Scan for the cell matching the given text and deliver its (x, y) coordinate at center. 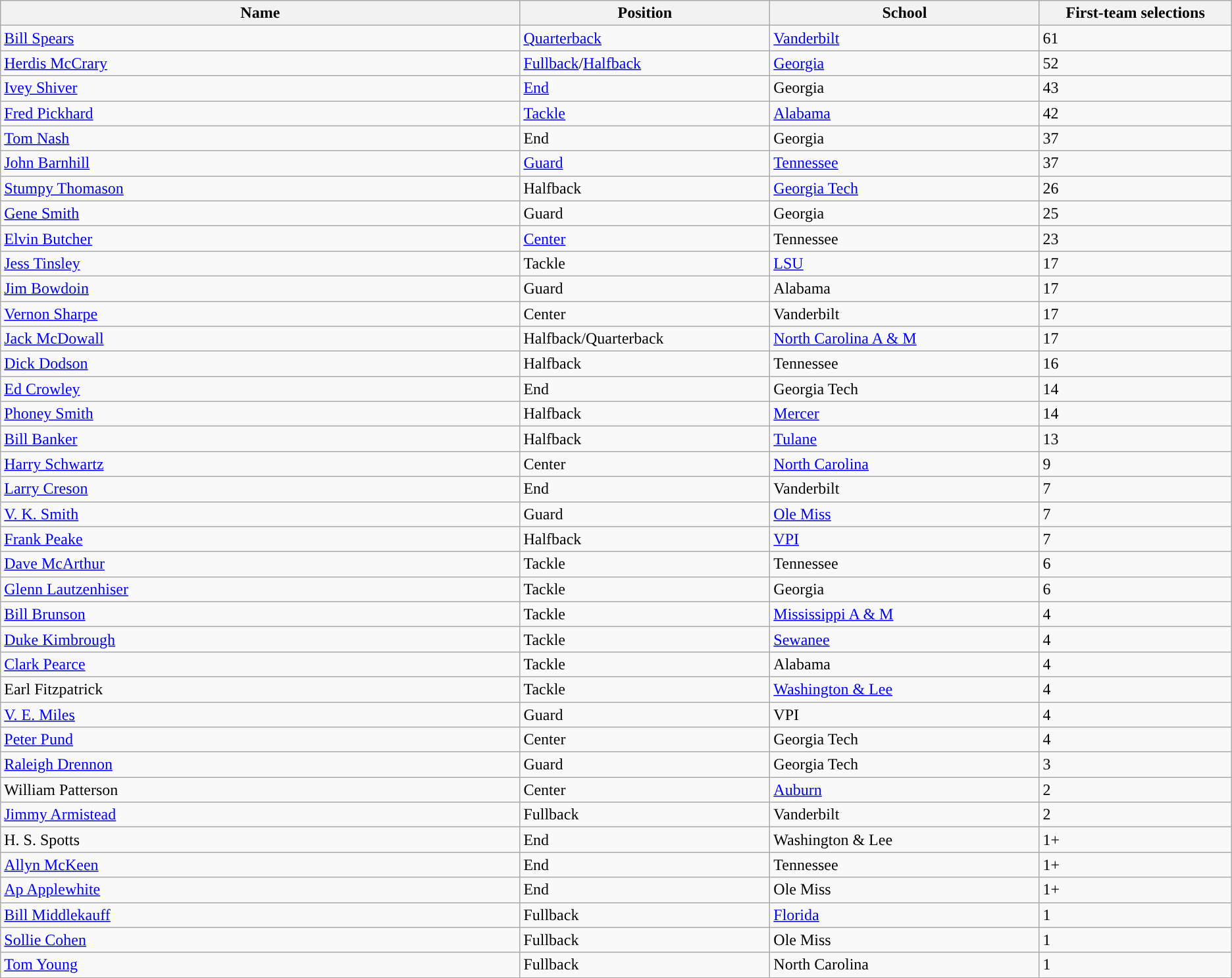
LSU (904, 263)
Tom Nash (261, 138)
Jack McDowall (261, 339)
Raleigh Drennon (261, 765)
V. E. Miles (261, 714)
Allyn McKeen (261, 865)
Jimmy Armistead (261, 815)
North Carolina A & M (904, 339)
26 (1135, 188)
Ivey Shiver (261, 88)
Bill Middlekauff (261, 915)
Tulane (904, 439)
23 (1135, 238)
Harry Schwartz (261, 464)
Jess Tinsley (261, 263)
Name (261, 13)
25 (1135, 213)
Sollie Cohen (261, 940)
Auburn (904, 790)
William Patterson (261, 790)
42 (1135, 113)
Ed Crowley (261, 389)
Jim Bowdoin (261, 288)
Stumpy Thomason (261, 188)
Duke Kimbrough (261, 639)
Gene Smith (261, 213)
School (904, 13)
16 (1135, 364)
Dave McArthur (261, 564)
John Barnhill (261, 163)
First-team selections (1135, 13)
V. K. Smith (261, 514)
Mercer (904, 414)
Tom Young (261, 965)
Position (645, 13)
Herdis McCrary (261, 63)
Bill Brunson (261, 614)
Fullback/Halfback (645, 63)
Bill Spears (261, 38)
H. S. Spotts (261, 840)
Dick Dodson (261, 364)
13 (1135, 439)
Mississippi A & M (904, 614)
Ap Applewhite (261, 890)
Earl Fitzpatrick (261, 689)
Sewanee (904, 639)
Halfback/Quarterback (645, 339)
Elvin Butcher (261, 238)
52 (1135, 63)
Larry Creson (261, 489)
Clark Pearce (261, 664)
Frank Peake (261, 539)
Quarterback (645, 38)
Peter Pund (261, 740)
Fred Pickhard (261, 113)
43 (1135, 88)
Bill Banker (261, 439)
Glenn Lautzenhiser (261, 589)
Phoney Smith (261, 414)
Florida (904, 915)
3 (1135, 765)
61 (1135, 38)
9 (1135, 464)
Vernon Sharpe (261, 314)
